For the text-containing cell, return its midpoint in [x, y] coordinate format. 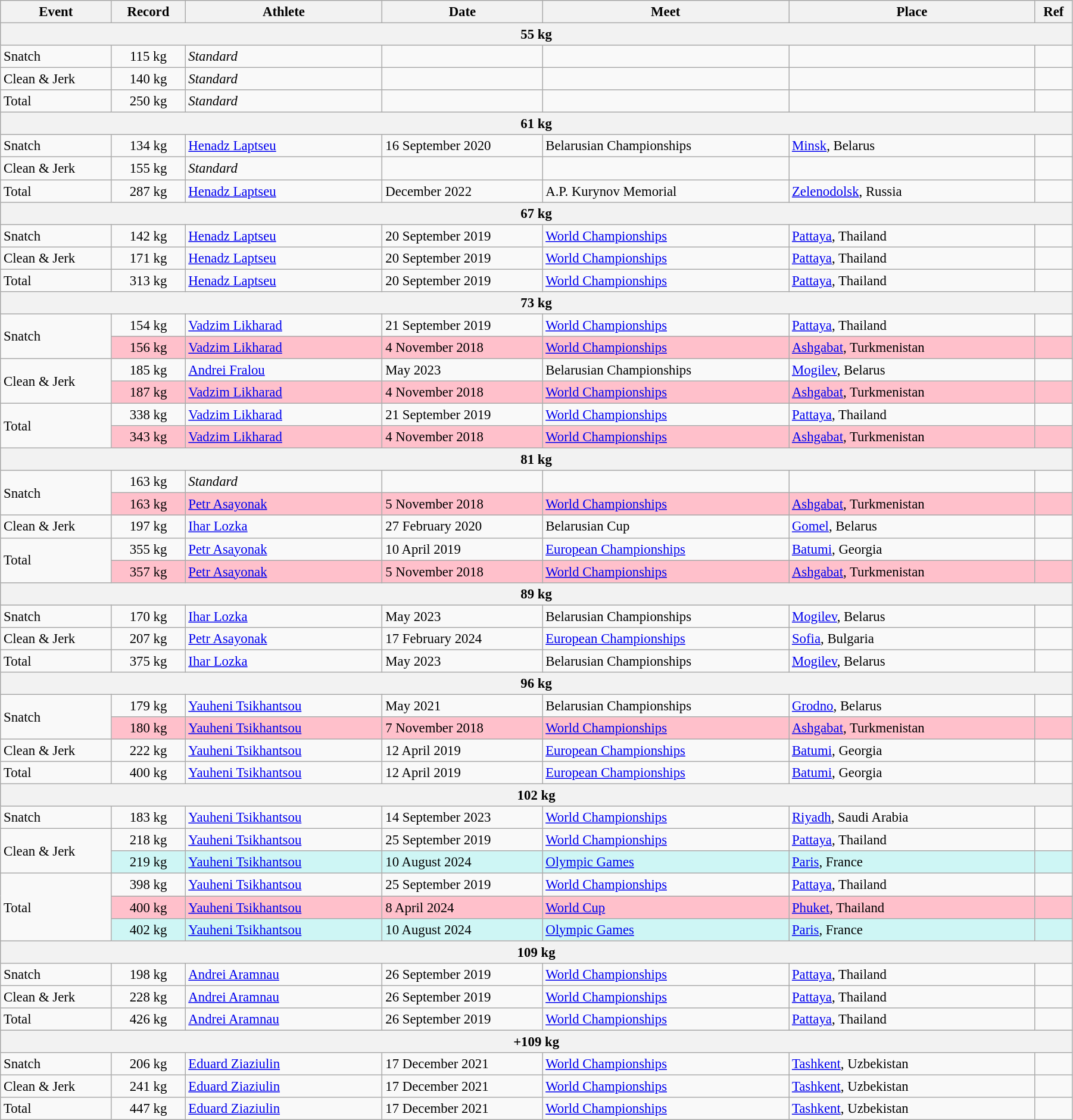
156 kg [148, 348]
357 kg [148, 572]
Athlete [283, 12]
228 kg [148, 997]
17 February 2024 [462, 639]
426 kg [148, 1019]
May 2021 [462, 706]
447 kg [148, 1109]
207 kg [148, 639]
197 kg [148, 527]
180 kg [148, 728]
185 kg [148, 370]
Meet [666, 12]
Date [462, 12]
170 kg [148, 616]
Sofia, Bulgaria [912, 639]
140 kg [148, 79]
343 kg [148, 437]
Andrei Fralou [283, 370]
142 kg [148, 236]
96 kg [536, 684]
313 kg [148, 280]
179 kg [148, 706]
218 kg [148, 840]
89 kg [536, 594]
219 kg [148, 863]
Phuket, Thailand [912, 907]
61 kg [536, 124]
171 kg [148, 258]
Gomel, Belarus [912, 527]
Minsk, Belarus [912, 146]
Place [912, 12]
398 kg [148, 885]
16 September 2020 [462, 146]
Belarusian Cup [666, 527]
Riyadh, Saudi Arabia [912, 818]
102 kg [536, 795]
154 kg [148, 325]
67 kg [536, 213]
155 kg [148, 169]
241 kg [148, 1086]
250 kg [148, 101]
10 April 2019 [462, 549]
World Cup [666, 907]
134 kg [148, 146]
Grodno, Belarus [912, 706]
8 April 2024 [462, 907]
402 kg [148, 929]
A.P. Kurynov Memorial [666, 191]
206 kg [148, 1064]
Ref [1053, 12]
7 November 2018 [462, 728]
Record [148, 12]
355 kg [148, 549]
14 September 2023 [462, 818]
198 kg [148, 974]
109 kg [536, 952]
115 kg [148, 57]
338 kg [148, 415]
81 kg [536, 460]
+109 kg [536, 1041]
27 February 2020 [462, 527]
December 2022 [462, 191]
222 kg [148, 751]
287 kg [148, 191]
375 kg [148, 661]
187 kg [148, 392]
73 kg [536, 303]
55 kg [536, 35]
Event [56, 12]
Zelenodolsk, Russia [912, 191]
183 kg [148, 818]
